Identify which cell holds the provided text, then report its (X, Y) central coordinate. 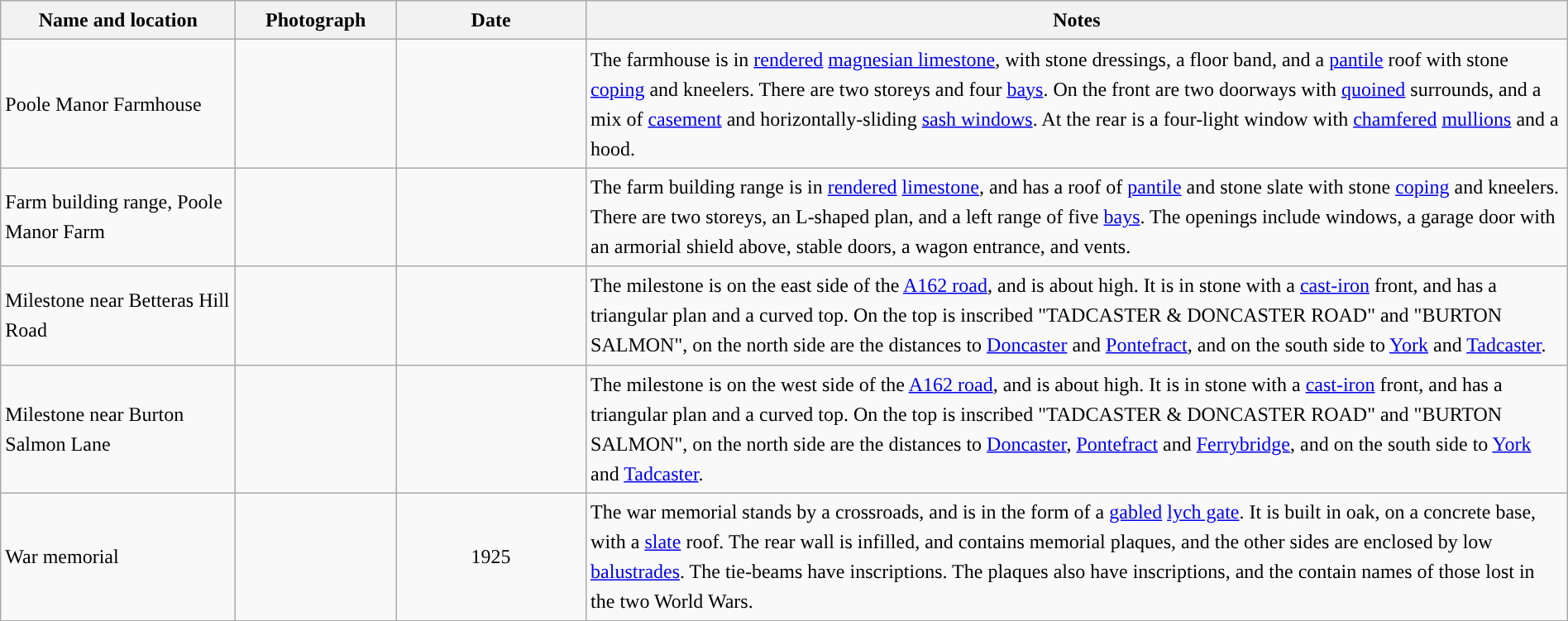
Poole Manor Farmhouse (118, 104)
Date (491, 20)
Name and location (118, 20)
Photograph (316, 20)
1925 (491, 557)
Farm building range, Poole Manor Farm (118, 217)
Milestone near Betteras Hill Road (118, 316)
War memorial (118, 557)
Notes (1077, 20)
Milestone near Burton Salmon Lane (118, 428)
